Extract the (x, y) coordinate from the center of the cell holding the provided text.  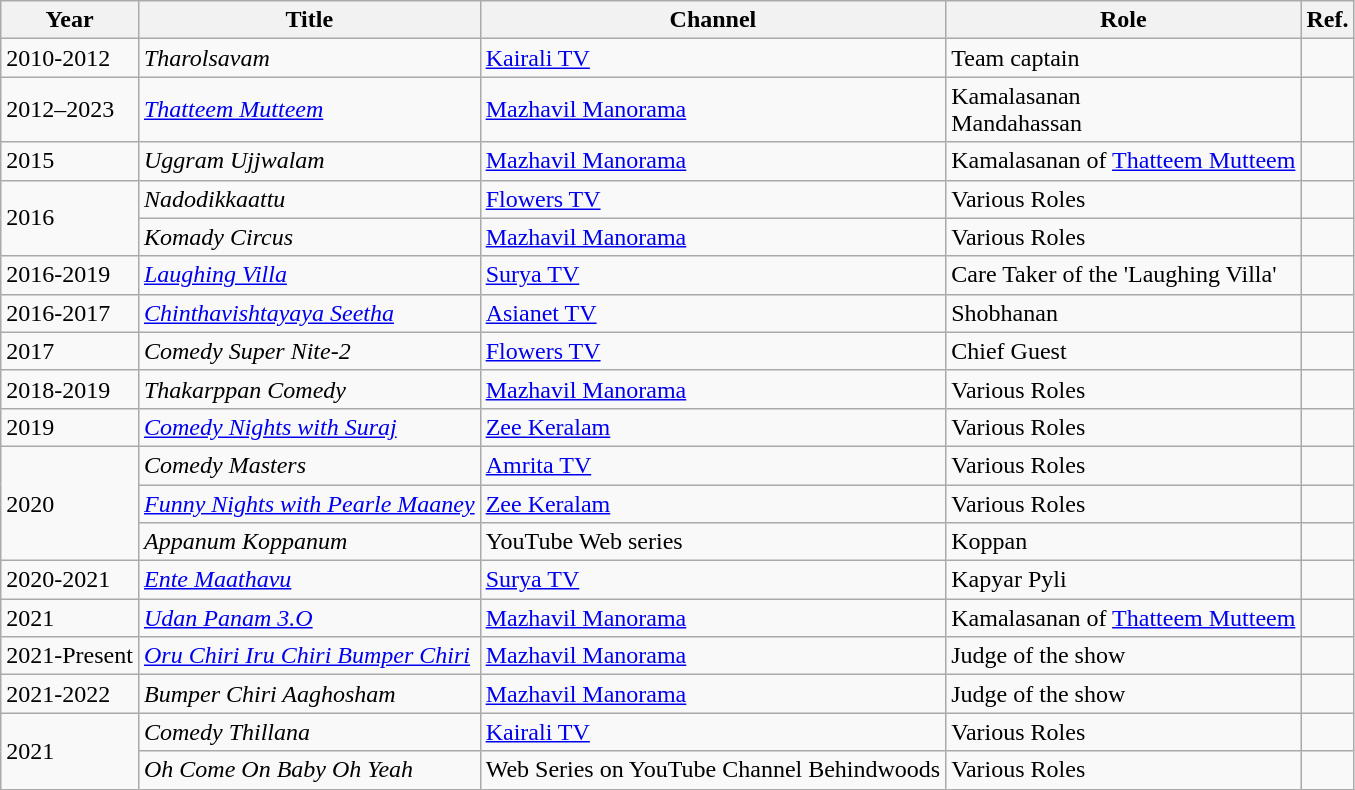
Nadodikkaattu (309, 199)
2021-Present (70, 656)
Chinthavishtayaya Seetha (309, 313)
Thatteem Mutteem (309, 110)
Ref. (1328, 20)
KamalasananMandahassan (1124, 110)
Comedy Masters (309, 465)
2021-2022 (70, 694)
Laughing Villa (309, 275)
Chief Guest (1124, 351)
2015 (70, 161)
2016-2019 (70, 275)
Shobhanan (1124, 313)
Ente Maathavu (309, 580)
YouTube Web series (713, 542)
Comedy Super Nite-2 (309, 351)
Channel (713, 20)
2016 (70, 218)
Appanum Koppanum (309, 542)
Web Series on YouTube Channel Behindwoods (713, 770)
Title (309, 20)
2020 (70, 503)
2019 (70, 427)
2018-2019 (70, 389)
Team captain (1124, 58)
Oh Come On Baby Oh Yeah (309, 770)
Bumper Chiri Aaghosham (309, 694)
Udan Panam 3.O (309, 618)
2020-2021 (70, 580)
Year (70, 20)
Koppan (1124, 542)
Comedy Nights with Suraj (309, 427)
2010-2012 (70, 58)
Thakarppan Comedy (309, 389)
Uggram Ujjwalam (309, 161)
2017 (70, 351)
Role (1124, 20)
Amrita TV (713, 465)
Tharolsavam (309, 58)
Komady Circus (309, 237)
Oru Chiri Iru Chiri Bumper Chiri (309, 656)
Kapyar Pyli (1124, 580)
2012–2023 (70, 110)
Funny Nights with Pearle Maaney (309, 503)
Care Taker of the 'Laughing Villa' (1124, 275)
Comedy Thillana (309, 732)
Asianet TV (713, 313)
2016-2017 (70, 313)
